Return (X, Y) of the center of cell containing provided text 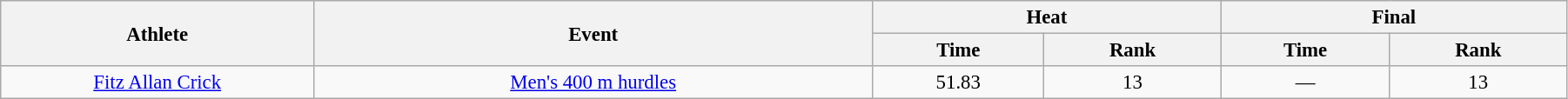
Final (1394, 17)
51.83 (959, 82)
Heat (1048, 17)
Fitz Allan Crick (157, 82)
Event (593, 33)
Men's 400 m hurdles (593, 82)
— (1305, 82)
Athlete (157, 33)
